Provide the (x, y) coordinate of the cell's center where the given text is located.  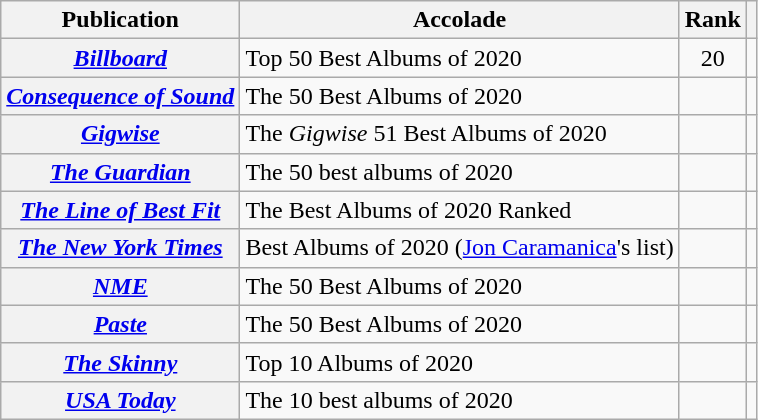
USA Today (120, 400)
20 (712, 58)
Consequence of Sound (120, 96)
The 50 best albums of 2020 (460, 172)
Best Albums of 2020 (Jon Caramanica's list) (460, 248)
The Best Albums of 2020 Ranked (460, 210)
The New York Times (120, 248)
Publication (120, 20)
Top 50 Best Albums of 2020 (460, 58)
Accolade (460, 20)
The Guardian (120, 172)
The Gigwise 51 Best Albums of 2020 (460, 134)
Top 10 Albums of 2020 (460, 362)
NME (120, 286)
The Line of Best Fit (120, 210)
Billboard (120, 58)
Paste (120, 324)
Gigwise (120, 134)
The 10 best albums of 2020 (460, 400)
The Skinny (120, 362)
Rank (712, 20)
